Provide the (x, y) coordinate of the cell's center where the given text is located.  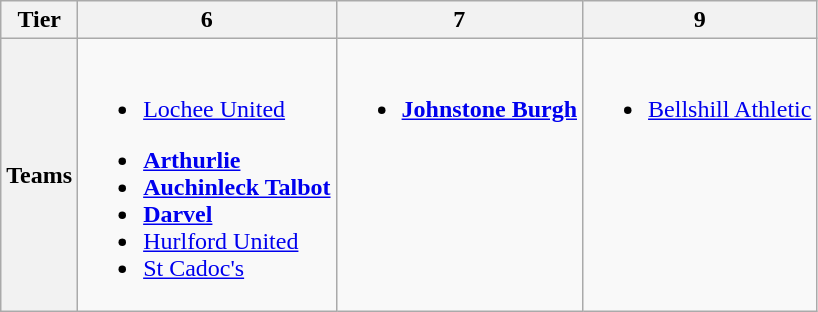
Bellshill Athletic (700, 175)
Teams (40, 175)
7 (459, 20)
Lochee UnitedArthurlieAuchinleck TalbotDarvelHurlford UnitedSt Cadoc's (207, 175)
Johnstone Burgh (459, 175)
Tier (40, 20)
9 (700, 20)
6 (207, 20)
